Pinpoint the cell where the given text exists, returning its (X, Y) midpoint coordinate. 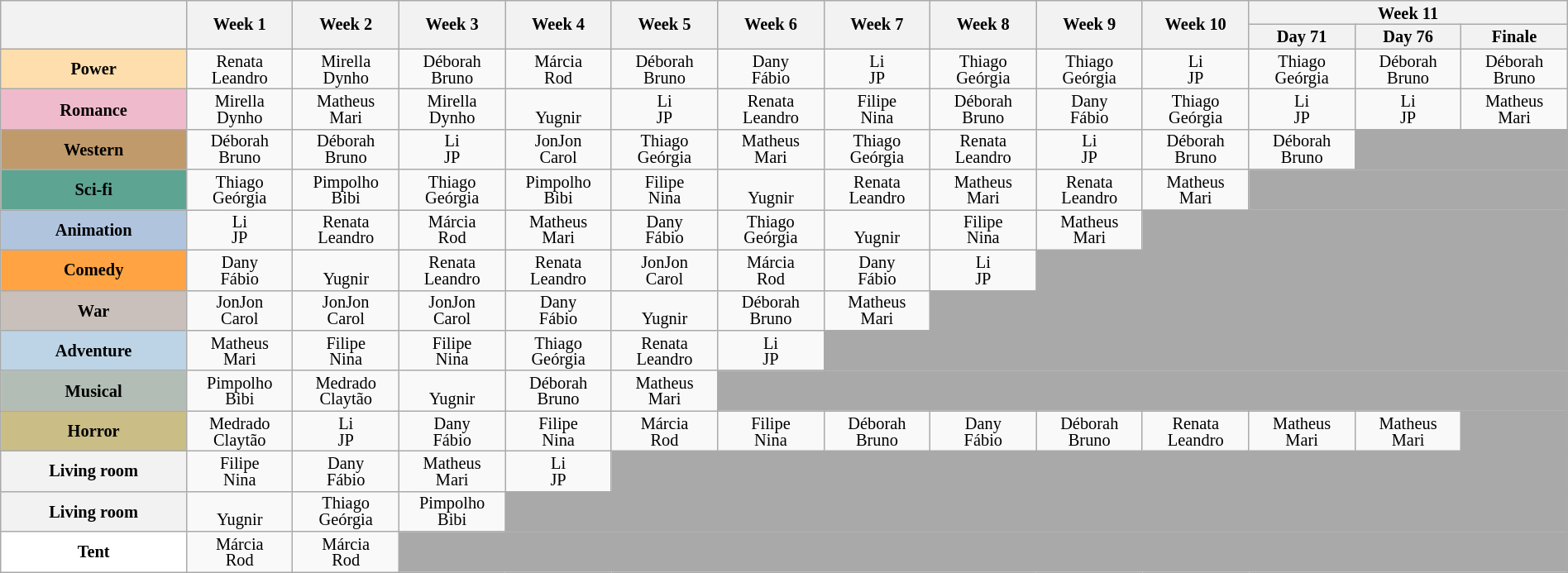
Week 6 (771, 24)
Week 9 (1089, 24)
Power (94, 69)
Week 11 (1408, 12)
Day 71 (1302, 36)
Week 3 (452, 24)
Week 10 (1195, 24)
War (94, 311)
Week 7 (877, 24)
Week 1 (240, 24)
Adventure (94, 351)
Week 5 (664, 24)
Week 2 (346, 24)
Tent (94, 552)
Day 76 (1408, 36)
Animation (94, 230)
Sci-fi (94, 190)
Week 4 (558, 24)
Romance (94, 109)
Finale (1514, 36)
Western (94, 149)
Week 8 (983, 24)
Horror (94, 432)
Comedy (94, 270)
Musical (94, 390)
